Capture the cell that displays the provided text and extract its (x, y) central coordinate. 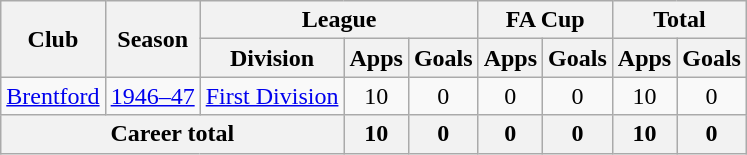
Club (53, 39)
Brentford (53, 96)
FA Cup (545, 20)
Season (152, 39)
Career total (172, 134)
First Division (272, 96)
League (339, 20)
Division (272, 58)
1946–47 (152, 96)
Total (679, 20)
